Scan for the cell matching the given text and deliver its (x, y) coordinate at center. 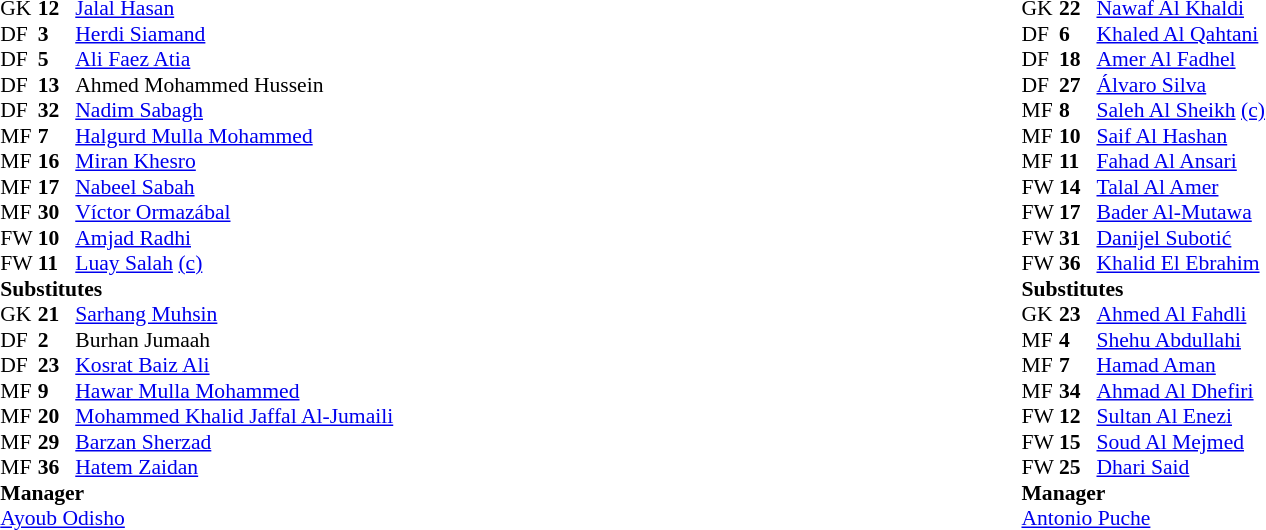
Amjad Radhi (234, 238)
Herdi Siamand (234, 34)
Dhari Said (1180, 467)
4 (1078, 340)
12 (1078, 417)
16 (57, 161)
Soud Al Mejmed (1180, 442)
Víctor Ormazábal (234, 213)
Ahmed Al Fahdli (1180, 315)
Barzan Sherzad (234, 442)
15 (1078, 442)
Halgurd Mulla Mohammed (234, 136)
Miran Khesro (234, 161)
31 (1078, 238)
8 (1078, 111)
Hatem Zaidan (234, 467)
Shehu Abdullahi (1180, 340)
30 (57, 213)
Ahmad Al Dhefiri (1180, 391)
2 (57, 340)
Luay Salah (c) (234, 263)
9 (57, 391)
6 (1078, 34)
25 (1078, 467)
Ali Faez Atia (234, 59)
Saif Al Hashan (1180, 136)
3 (57, 34)
Hawar Mulla Mohammed (234, 391)
Nabeel Sabah (234, 187)
Amer Al Fadhel (1180, 59)
34 (1078, 391)
14 (1078, 187)
Burhan Jumaah (234, 340)
Talal Al Amer (1180, 187)
Álvaro Silva (1180, 85)
Hamad Aman (1180, 365)
Saleh Al Sheikh (c) (1180, 111)
Khalid El Ebrahim (1180, 263)
Nadim Sabagh (234, 111)
Sarhang Muhsin (234, 315)
Mohammed Khalid Jaffal Al-Jumaili (234, 417)
Bader Al-Mutawa (1180, 213)
Danijel Subotić (1180, 238)
Sultan Al Enezi (1180, 417)
29 (57, 442)
Khaled Al Qahtani (1180, 34)
Ahmed Mohammed Hussein (234, 85)
13 (57, 85)
Fahad Al Ansari (1180, 161)
18 (1078, 59)
Kosrat Baiz Ali (234, 365)
5 (57, 59)
27 (1078, 85)
21 (57, 315)
32 (57, 111)
20 (57, 417)
